Output the [x, y] coordinate of the center of the cell containing the given text.  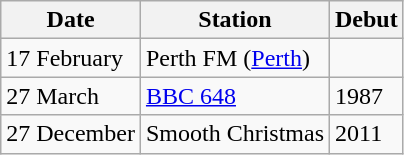
1987 [367, 96]
Station [234, 20]
Debut [367, 20]
27 March [71, 96]
Smooth Christmas [234, 134]
27 December [71, 134]
BBC 648 [234, 96]
Perth FM (Perth) [234, 58]
17 February [71, 58]
Date [71, 20]
2011 [367, 134]
